For the text-containing cell, return its midpoint in [X, Y] coordinate format. 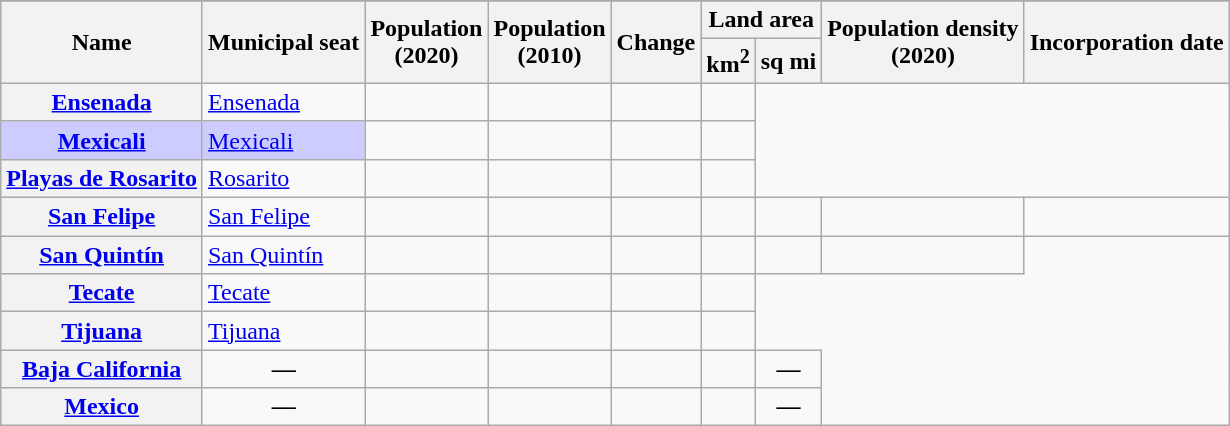
Baja California [102, 369]
Incorporation date [1126, 42]
Population(2020) [426, 42]
Population density(2020) [923, 42]
Population(2010) [550, 42]
Name [102, 42]
Land area [762, 20]
km2 [728, 62]
Mexico [102, 407]
Change [656, 42]
Playas de Rosarito [102, 178]
sq mi [788, 62]
Rosarito [283, 178]
Municipal seat [283, 42]
